Provide the [x, y] coordinate of the cell's center where the given text is located.  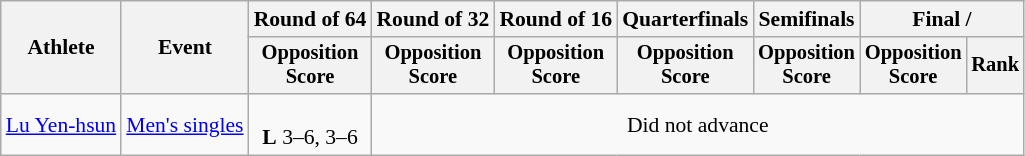
Event [184, 48]
Rank [995, 66]
Round of 32 [432, 19]
L 3–6, 3–6 [310, 124]
Round of 16 [556, 19]
Did not advance [698, 124]
Quarterfinals [685, 19]
Round of 64 [310, 19]
Men's singles [184, 124]
Lu Yen-hsun [61, 124]
Final / [942, 19]
Semifinals [806, 19]
Athlete [61, 48]
